Output the (x, y) coordinate of the center of the cell containing the given text.  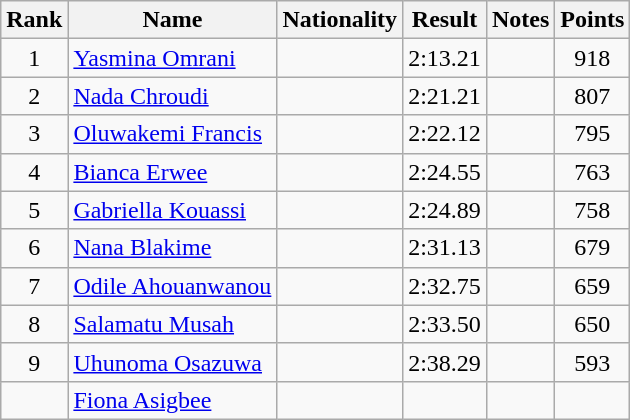
758 (592, 210)
2:33.50 (445, 324)
2:22.12 (445, 134)
593 (592, 362)
4 (34, 172)
6 (34, 248)
2:24.89 (445, 210)
Bianca Erwee (172, 172)
Name (172, 20)
Nada Chroudi (172, 96)
Odile Ahouanwanou (172, 286)
Uhunoma Osazuwa (172, 362)
3 (34, 134)
Oluwakemi Francis (172, 134)
763 (592, 172)
659 (592, 286)
2:38.29 (445, 362)
7 (34, 286)
9 (34, 362)
650 (592, 324)
Nana Blakime (172, 248)
2:13.21 (445, 58)
2:32.75 (445, 286)
5 (34, 210)
2:31.13 (445, 248)
807 (592, 96)
1 (34, 58)
2:21.21 (445, 96)
795 (592, 134)
Rank (34, 20)
Nationality (340, 20)
Notes (520, 20)
8 (34, 324)
Fiona Asigbee (172, 400)
2 (34, 96)
Result (445, 20)
2:24.55 (445, 172)
Gabriella Kouassi (172, 210)
Points (592, 20)
Yasmina Omrani (172, 58)
679 (592, 248)
Salamatu Musah (172, 324)
918 (592, 58)
